Locate the cell with the specified text and output its (X, Y) center coordinate. 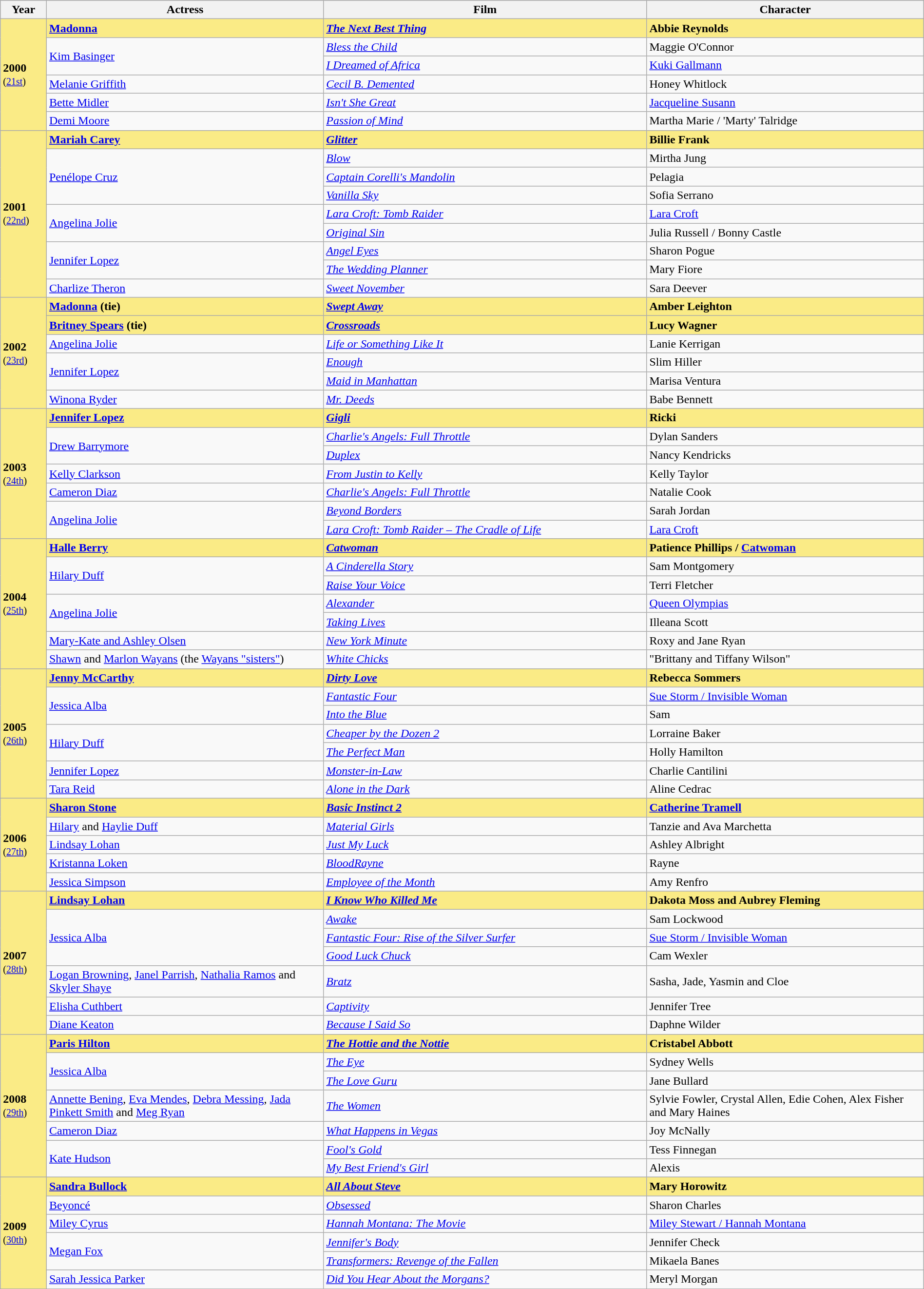
Passion of Mind (485, 121)
Amy Renfro (785, 882)
Cristabel Abbott (785, 1043)
Martha Marie / 'Marty' Talridge (785, 121)
Miley Stewart / Hannah Montana (785, 1224)
All About Steve (485, 1187)
Catherine Tramell (785, 807)
Transformers: Revenge of the Fallen (485, 1261)
Diane Keaton (185, 1025)
Just My Luck (485, 845)
2000(21st) (23, 75)
2008(29th) (23, 1106)
Melanie Griffith (185, 84)
New York Minute (485, 641)
Crossroads (485, 325)
Into the Blue (485, 715)
2007(28th) (23, 962)
The Next Best Thing (485, 28)
Vanilla Sky (485, 195)
Patience Phillips / Catwoman (785, 548)
The Love Guru (485, 1080)
Bratz (485, 981)
Pelagia (785, 176)
Holly Hamilton (785, 752)
Cecil B. Demented (485, 84)
Kelly Taylor (785, 473)
Annette Bening, Eva Mendes, Debra Messing, Jada Pinkett Smith and Meg Ryan (185, 1106)
Halle Berry (185, 548)
Penélope Cruz (185, 176)
Slim Hiller (785, 362)
Hannah Montana: The Movie (485, 1224)
Good Luck Chuck (485, 956)
Sweet November (485, 288)
Gigli (485, 418)
Drew Barrymore (185, 446)
Rebecca Sommers (785, 678)
The Eye (485, 1062)
Jennifer's Body (485, 1242)
Jane Bullard (785, 1080)
Charlie Cantilini (785, 770)
Meryl Morgan (785, 1279)
Fool's Gold (485, 1149)
Daphne Wilder (785, 1025)
Material Girls (485, 826)
Fantastic Four (485, 696)
Because I Said So (485, 1025)
White Chicks (485, 659)
Monster-in-Law (485, 770)
2006(27th) (23, 844)
What Happens in Vegas (485, 1131)
Kelly Clarkson (185, 473)
Maggie O'Connor (785, 47)
Dakota Moss and Aubrey Fleming (785, 900)
Swept Away (485, 307)
BloodRayne (485, 863)
Sydney Wells (785, 1062)
My Best Friend's Girl (485, 1168)
Hilary and Haylie Duff (185, 826)
Raise Your Voice (485, 585)
Year (23, 10)
Mikaela Banes (785, 1261)
Queen Olympias (785, 604)
Beyond Borders (485, 510)
Glitter (485, 139)
Marisa Ventura (785, 381)
Enough (485, 362)
Character (785, 10)
Sam Montgomery (785, 566)
Original Sin (485, 233)
The Women (485, 1106)
Jessica Simpson (185, 882)
Jenny McCarthy (185, 678)
Sharon Charles (785, 1205)
Awake (485, 919)
Alexander (485, 604)
Sofia Serrano (785, 195)
Logan Browning, Janel Parrish, Nathalia Ramos and Skyler Shaye (185, 981)
Sharon Pogue (785, 251)
Babe Bennett (785, 399)
Alone in the Dark (485, 789)
Tara Reid (185, 789)
Elisha Cuthbert (185, 1006)
Jennifer Check (785, 1242)
Blow (485, 158)
The Wedding Planner (485, 270)
Obsessed (485, 1205)
2003(24th) (23, 473)
The Hottie and the Nottie (485, 1043)
Sylvie Fowler, Crystal Allen, Edie Cohen, Alex Fisher and Mary Haines (785, 1106)
Sarah Jordan (785, 510)
Employee of the Month (485, 882)
"Brittany and Tiffany Wilson" (785, 659)
Lorraine Baker (785, 733)
Maid in Manhattan (485, 381)
Taking Lives (485, 622)
Cam Wexler (785, 956)
Paris Hilton (185, 1043)
Did You Hear About the Morgans? (485, 1279)
Megan Fox (185, 1251)
Sandra Bullock (185, 1187)
2004(25th) (23, 604)
Mary-Kate and Ashley Olsen (185, 641)
Kate Hudson (185, 1158)
Madonna (185, 28)
Life or Something Like It (485, 344)
2002(23rd) (23, 353)
Isn't She Great (485, 102)
Dylan Sanders (785, 436)
Kuki Gallmann (785, 65)
Rayne (785, 863)
Miley Cyrus (185, 1224)
Illeana Scott (785, 622)
Kim Basinger (185, 56)
Tess Finnegan (785, 1149)
Lara Croft: Tomb Raider (485, 214)
The Perfect Man (485, 752)
Britney Spears (tie) (185, 325)
Bette Midler (185, 102)
2005(26th) (23, 733)
Angel Eyes (485, 251)
Winona Ryder (185, 399)
Tanzie and Ava Marchetta (785, 826)
Captivity (485, 1006)
Lara Croft: Tomb Raider – The Cradle of Life (485, 529)
2001(22nd) (23, 214)
I Know Who Killed Me (485, 900)
Shawn and Marlon Wayans (the Wayans "sisters") (185, 659)
Film (485, 10)
Natalie Cook (785, 492)
Captain Corelli's Mandolin (485, 176)
Lucy Wagner (785, 325)
Billie Frank (785, 139)
Beyoncé (185, 1205)
Kristanna Loken (185, 863)
Jennifer Tree (785, 1006)
Abbie Reynolds (785, 28)
Mr. Deeds (485, 399)
Basic Instinct 2 (485, 807)
Amber Leighton (785, 307)
Actress (185, 10)
Sharon Stone (185, 807)
Honey Whitlock (785, 84)
Sam (785, 715)
Ricki (785, 418)
Mariah Carey (185, 139)
From Justin to Kelly (485, 473)
Terri Fletcher (785, 585)
Mirtha Jung (785, 158)
Dirty Love (485, 678)
Ashley Albright (785, 845)
Demi Moore (185, 121)
Joy McNally (785, 1131)
Madonna (tie) (185, 307)
Catwoman (485, 548)
Sarah Jessica Parker (185, 1279)
Roxy and Jane Ryan (785, 641)
Charlize Theron (185, 288)
Mary Horowitz (785, 1187)
Nancy Kendricks (785, 455)
Sasha, Jade, Yasmin and Cloe (785, 981)
Duplex (485, 455)
Sam Lockwood (785, 919)
Julia Russell / Bonny Castle (785, 233)
Aline Cedrac (785, 789)
Lanie Kerrigan (785, 344)
Sara Deever (785, 288)
2009(30th) (23, 1233)
Cheaper by the Dozen 2 (485, 733)
A Cinderella Story (485, 566)
Fantastic Four: Rise of the Silver Surfer (485, 937)
Bless the Child (485, 47)
Jacqueline Susann (785, 102)
Mary Fiore (785, 270)
I Dreamed of Africa (485, 65)
Alexis (785, 1168)
